Detect which cell encompasses the target text, then output its [X, Y] center coordinate. 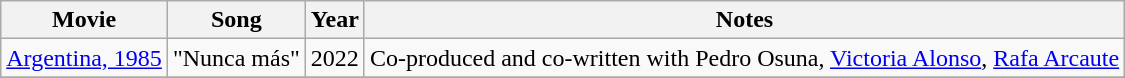
"Nunca más" [236, 58]
Movie [84, 20]
Song [236, 20]
2022 [334, 58]
Year [334, 20]
Co-produced and co-written with Pedro Osuna, Victoria Alonso, Rafa Arcaute [744, 58]
Notes [744, 20]
Argentina, 1985 [84, 58]
